Locate the cell with the specified text and output its (x, y) center coordinate. 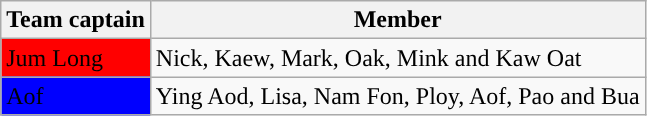
Ying Aod, Lisa, Nam Fon, Ploy, Aof, Pao and Bua (398, 96)
Jum Long (76, 58)
Nick, Kaew, Mark, Oak, Mink and Kaw Oat (398, 58)
Aof (76, 96)
Member (398, 20)
Team captain (76, 20)
